Scan for the cell matching the given text and deliver its [x, y] coordinate at center. 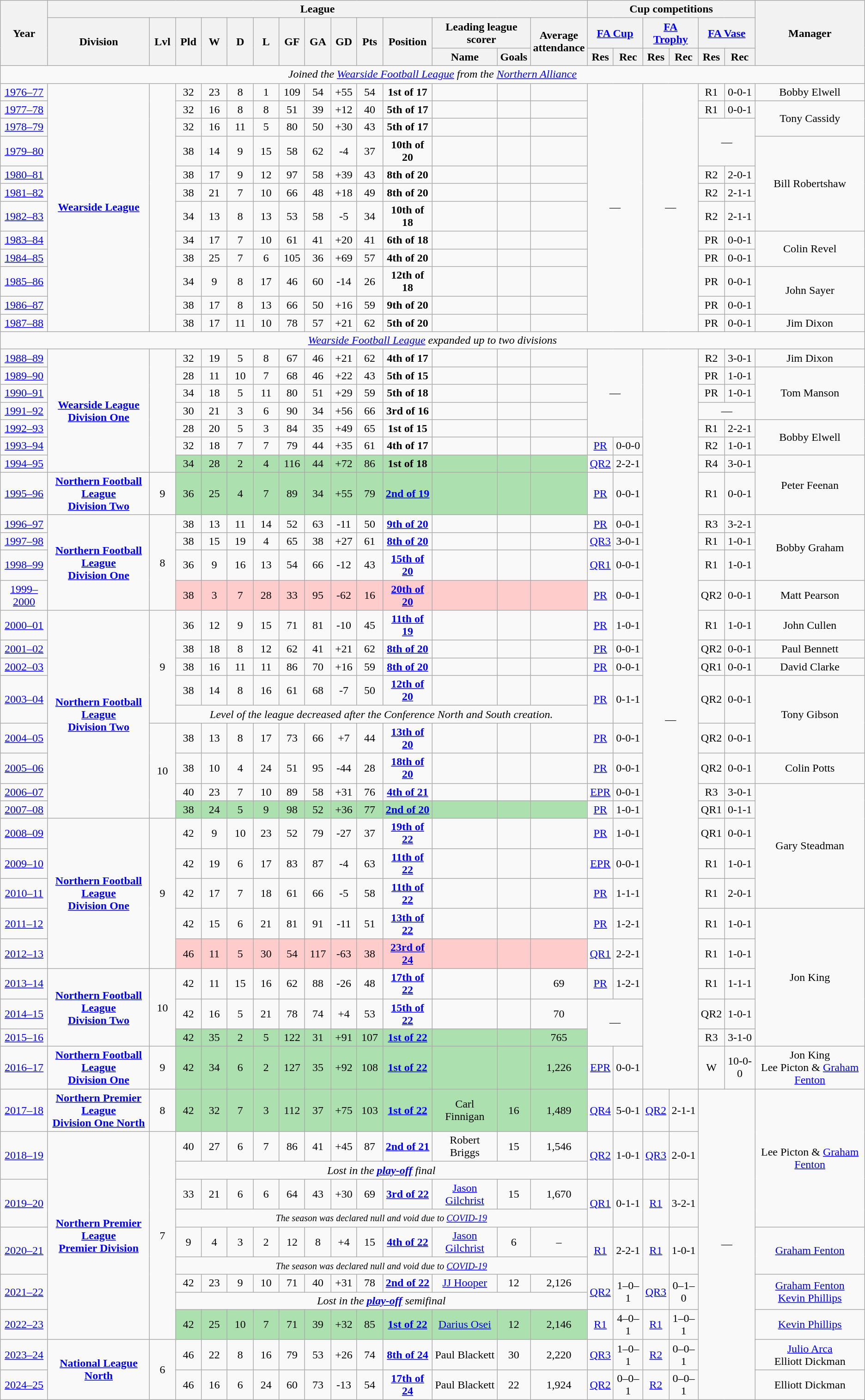
2001–02 [24, 649]
1st of 15 [408, 428]
GA [318, 42]
13th of 22 [408, 923]
1994–95 [24, 463]
+36 [344, 810]
R4 [711, 463]
17th of 24 [408, 1384]
+69 [344, 257]
-26 [344, 983]
+18 [344, 192]
Wearside Football League expanded up to two divisions [432, 341]
3-1-0 [740, 1038]
John Cullen [810, 626]
-12 [344, 565]
Julio ArcaElliott Dickman [810, 1355]
+35 [344, 446]
1989–90 [24, 376]
1985–86 [24, 282]
Pts [370, 42]
4th of 20 [408, 257]
1987–88 [24, 323]
+56 [344, 411]
+75 [344, 1110]
2,126 [559, 1283]
FA Trophy [670, 33]
1978–79 [24, 127]
49 [370, 192]
1982–83 [24, 216]
GD [344, 42]
Joined the Wearside Football League from the Northern Alliance [432, 74]
+39 [344, 175]
+49 [344, 428]
91 [318, 923]
85 [370, 1324]
Darius Osei [465, 1324]
-13 [344, 1384]
20 [214, 428]
1,924 [559, 1384]
2014–15 [24, 1014]
2,220 [559, 1355]
1977–78 [24, 110]
Lvl [163, 42]
10th of 20 [408, 151]
Leading league scorer [481, 33]
L [266, 42]
83 [292, 863]
Name [465, 57]
127 [292, 1068]
1981–82 [24, 192]
2017–18 [24, 1110]
5-0-1 [628, 1110]
2nd of 20 [408, 810]
2015–16 [24, 1038]
+45 [344, 1147]
2016–17 [24, 1068]
Jon KingLee Picton & Graham Fenton [810, 1068]
+7 [344, 738]
QR4 [600, 1110]
98 [292, 810]
1998–99 [24, 565]
Graham FentonKevin Phillips [810, 1292]
1991–92 [24, 411]
1979–80 [24, 151]
67 [292, 358]
Position [408, 42]
Kevin Phillips [810, 1324]
Lee Picton & Graham Fenton [810, 1158]
103 [370, 1110]
-14 [344, 282]
Robert Briggs [465, 1147]
+72 [344, 463]
108 [370, 1068]
2018–19 [24, 1155]
Bill Robertshaw [810, 183]
2nd of 21 [408, 1147]
17th of 22 [408, 983]
Bobby Graham [810, 547]
1983–84 [24, 240]
97 [292, 175]
10th of 18 [408, 216]
National League North [98, 1370]
+91 [344, 1038]
+27 [344, 541]
2,146 [559, 1324]
+26 [344, 1355]
13th of 20 [408, 738]
Jon King [810, 977]
1976–77 [24, 92]
Goals [514, 57]
76 [370, 792]
Cup competitions [671, 9]
2013–14 [24, 983]
105 [292, 257]
+92 [344, 1068]
Averageattendance [559, 42]
117 [318, 954]
2023–24 [24, 1355]
84 [292, 428]
4–0–1 [628, 1324]
2004–05 [24, 738]
Year [24, 33]
10-0-0 [740, 1068]
+29 [344, 393]
+22 [344, 376]
2000–01 [24, 626]
2007–08 [24, 810]
Gary Steadman [810, 846]
1,546 [559, 1147]
4th of 22 [408, 1242]
77 [370, 810]
112 [292, 1110]
-62 [344, 595]
1,489 [559, 1110]
1980–81 [24, 175]
2019–20 [24, 1203]
Peter Feenan [810, 485]
GF [292, 42]
– [559, 1242]
Lost in the play-off final [382, 1170]
Level of the league decreased after the Conference North and South creation. [382, 714]
Tom Manson [810, 393]
FA Cup [615, 33]
Manager [810, 33]
-7 [344, 690]
122 [292, 1038]
Colin Potts [810, 768]
1,670 [559, 1194]
20th of 20 [408, 595]
1997–98 [24, 541]
Carl Finnigan [465, 1110]
JJ Hooper [465, 1283]
1,226 [559, 1068]
2002–03 [24, 667]
League [317, 9]
4th of 21 [408, 792]
2024–25 [24, 1384]
2009–10 [24, 863]
Division [98, 42]
23rd of 24 [408, 954]
5th of 18 [408, 393]
19th of 22 [408, 834]
1999–2000 [24, 595]
116 [292, 463]
David Clarke [810, 667]
John Sayer [810, 290]
Tony Gibson [810, 714]
Elliott Dickman [810, 1384]
27 [214, 1147]
Colin Revel [810, 249]
1st of 17 [408, 92]
1 [266, 92]
2005–06 [24, 768]
88 [318, 983]
FA Vase [726, 33]
+32 [344, 1324]
64 [292, 1194]
-44 [344, 768]
90 [292, 411]
5th of 20 [408, 323]
-10 [344, 626]
Wearside League [98, 207]
2nd of 22 [408, 1283]
18th of 20 [408, 768]
2003–04 [24, 700]
Tony Cassidy [810, 118]
6th of 18 [408, 240]
1990–91 [24, 393]
2011–12 [24, 923]
1993–94 [24, 446]
1st of 18 [408, 463]
0-0-0 [628, 446]
31 [318, 1038]
765 [559, 1038]
15th of 22 [408, 1014]
5th of 15 [408, 376]
2008–09 [24, 834]
-27 [344, 834]
D [240, 42]
1988–89 [24, 358]
1992–93 [24, 428]
12th of 18 [408, 282]
45 [370, 626]
15th of 20 [408, 565]
12th of 20 [408, 690]
Wearside LeagueDivision One [98, 411]
2021–22 [24, 1292]
11th of 19 [408, 626]
107 [370, 1038]
3rd of 16 [408, 411]
+20 [344, 240]
3rd of 22 [408, 1194]
Lost in the play-off semifinal [382, 1301]
0–1–0 [684, 1292]
1984–85 [24, 257]
2022–23 [24, 1324]
1995–96 [24, 493]
Northern Premier LeaguePremier Division [98, 1236]
2020–21 [24, 1250]
Paul Bennett [810, 649]
1996–97 [24, 523]
Pld [189, 42]
2006–07 [24, 792]
2010–11 [24, 894]
Matt Pearson [810, 595]
2012–13 [24, 954]
Northern Premier LeagueDivision One North [98, 1110]
Graham Fenton [810, 1250]
+12 [344, 110]
2nd of 19 [408, 493]
8th of 24 [408, 1355]
1986–87 [24, 305]
109 [292, 92]
26 [370, 282]
-63 [344, 954]
